Detect which cell encompasses the target text, then output its [x, y] center coordinate. 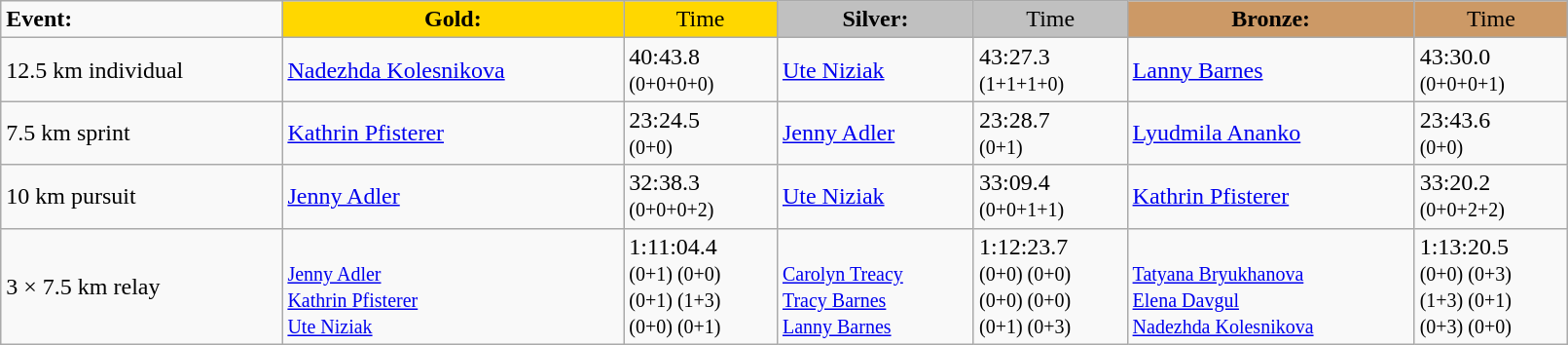
Tatyana Bryukhanova Elena Davgul Nadezhda Kolesnikova [1271, 287]
Nadezhda Kolesnikova [454, 70]
10 km pursuit [142, 197]
Gold: [454, 19]
33:20.2(0+0+2+2) [1491, 197]
43:30.0(0+0+0+1) [1491, 70]
32:38.3 (0+0+0+2) [701, 197]
1:13:20.5(0+0) (0+3)(1+3) (0+1)(0+3) (0+0) [1491, 287]
Event: [142, 19]
40:43.8(0+0+0+0) [701, 70]
23:43.6(0+0) [1491, 133]
23:24.5(0+0) [701, 133]
12.5 km individual [142, 70]
1:12:23.7(0+0) (0+0)(0+0) (0+0)(0+1) (0+3) [1050, 287]
Bronze: [1271, 19]
Lanny Barnes [1271, 70]
Silver: [875, 19]
33:09.4(0+0+1+1) [1050, 197]
Jenny Adler Kathrin Pfisterer Ute Niziak [454, 287]
3 × 7.5 km relay [142, 287]
Lyudmila Ananko [1271, 133]
23:28.7(0+1) [1050, 133]
43:27.3(1+1+1+0) [1050, 70]
1:11:04.4(0+1) (0+0)(0+1) (1+3)(0+0) (0+1) [701, 287]
Carolyn Treacy Tracy Barnes Lanny Barnes [875, 287]
7.5 km sprint [142, 133]
